Output the (X, Y) coordinate of the center of the cell containing the given text.  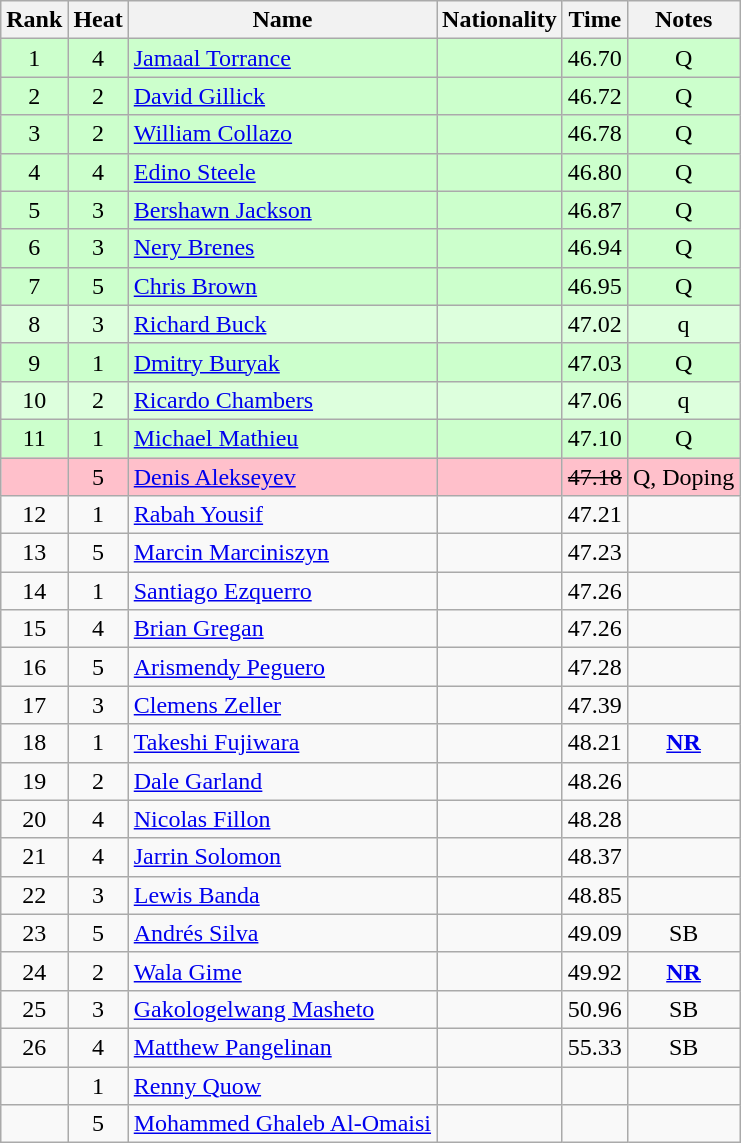
Ricardo Chambers (282, 400)
22 (34, 895)
Mohammed Ghaleb Al-Omaisi (282, 1124)
Jarrin Solomon (282, 857)
17 (34, 705)
47.28 (594, 667)
Nicolas Fillon (282, 819)
48.37 (594, 857)
48.26 (594, 781)
13 (34, 553)
Wala Gime (282, 971)
18 (34, 743)
26 (34, 1047)
46.87 (594, 210)
6 (34, 248)
Renny Quow (282, 1085)
47.06 (594, 400)
Andrés Silva (282, 933)
William Collazo (282, 134)
10 (34, 400)
7 (34, 286)
Brian Gregan (282, 629)
12 (34, 515)
Q, Doping (683, 477)
Notes (683, 20)
25 (34, 1009)
47.39 (594, 705)
47.03 (594, 362)
Edino Steele (282, 172)
47.02 (594, 324)
Rabah Yousif (282, 515)
Nationality (500, 20)
Bershawn Jackson (282, 210)
46.72 (594, 96)
Jamaal Torrance (282, 58)
8 (34, 324)
Name (282, 20)
47.21 (594, 515)
23 (34, 933)
11 (34, 438)
Nery Brenes (282, 248)
48.21 (594, 743)
Heat (98, 20)
46.80 (594, 172)
Dmitry Buryak (282, 362)
Time (594, 20)
19 (34, 781)
Clemens Zeller (282, 705)
14 (34, 591)
Santiago Ezquerro (282, 591)
46.78 (594, 134)
49.92 (594, 971)
21 (34, 857)
48.85 (594, 895)
46.94 (594, 248)
16 (34, 667)
46.70 (594, 58)
Matthew Pangelinan (282, 1047)
47.23 (594, 553)
Arismendy Peguero (282, 667)
48.28 (594, 819)
15 (34, 629)
46.95 (594, 286)
Richard Buck (282, 324)
49.09 (594, 933)
David Gillick (282, 96)
Michael Mathieu (282, 438)
Dale Garland (282, 781)
Rank (34, 20)
9 (34, 362)
24 (34, 971)
Takeshi Fujiwara (282, 743)
20 (34, 819)
50.96 (594, 1009)
Denis Alekseyev (282, 477)
55.33 (594, 1047)
Lewis Banda (282, 895)
Marcin Marciniszyn (282, 553)
Chris Brown (282, 286)
47.18 (594, 477)
Gakologelwang Masheto (282, 1009)
47.10 (594, 438)
